Return [x, y] of the center of cell containing provided text 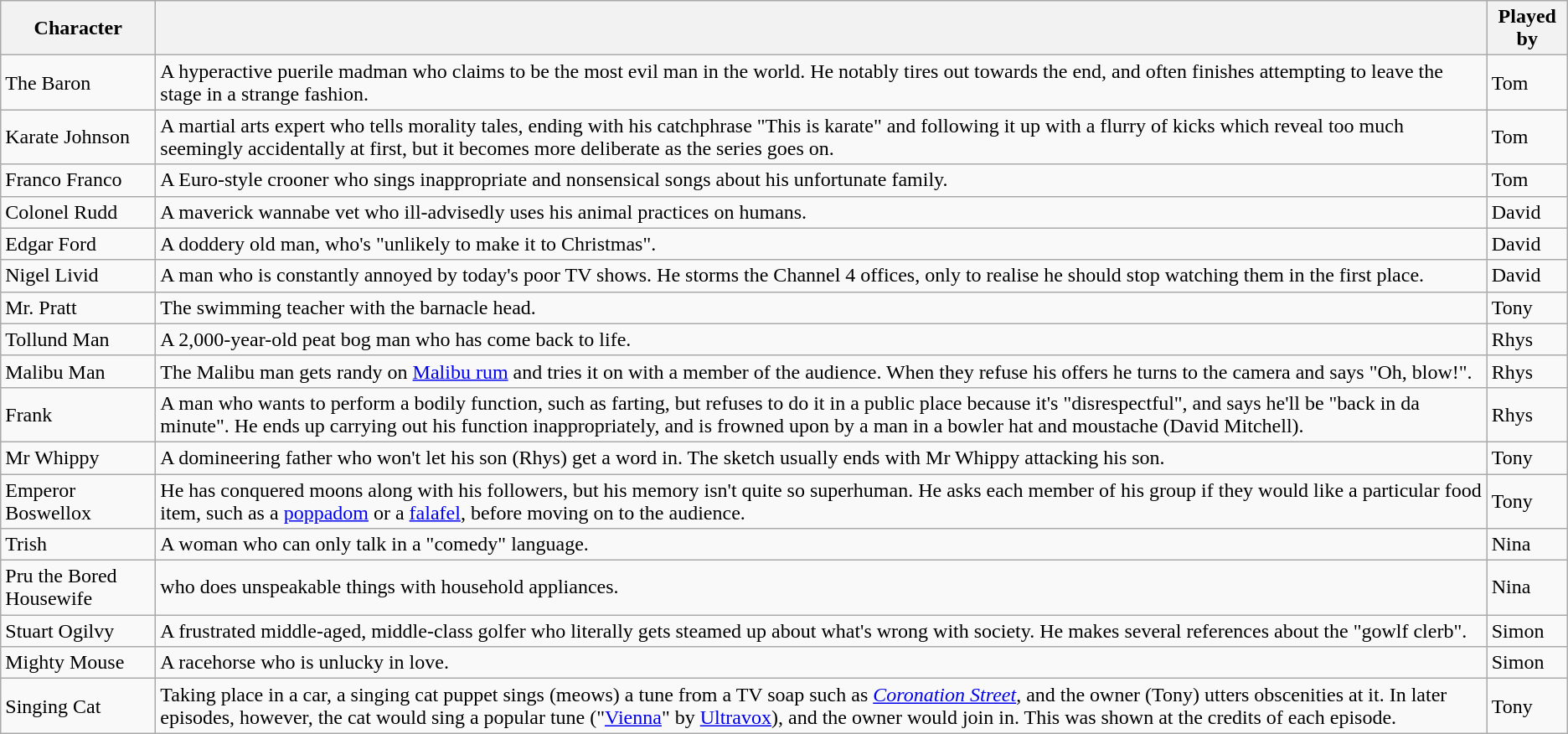
Mr. Pratt [79, 308]
Nigel Livid [79, 276]
A racehorse who is unlucky in love. [821, 663]
Emperor Boswellox [79, 501]
A 2,000-year-old peat bog man who has come back to life. [821, 339]
Pru the Bored Housewife [79, 588]
Malibu Man [79, 371]
Stuart Ogilvy [79, 631]
who does unspeakable things with household appliances. [821, 588]
Frank [79, 414]
Karate Johnson [79, 137]
A doddery old man, who's "unlikely to make it to Christmas". [821, 244]
A Euro-style crooner who sings inappropriate and nonsensical songs about his unfortunate family. [821, 180]
Character [79, 28]
The swimming teacher with the barnacle head. [821, 308]
Tollund Man [79, 339]
Mighty Mouse [79, 663]
Singing Cat [79, 706]
Colonel Rudd [79, 212]
A woman who can only talk in a "comedy" language. [821, 545]
Edgar Ford [79, 244]
Mr Whippy [79, 457]
Trish [79, 545]
Franco Franco [79, 180]
The Baron [79, 82]
A maverick wannabe vet who ill-advisedly uses his animal practices on humans. [821, 212]
Played by [1527, 28]
A domineering father who won't let his son (Rhys) get a word in. The sketch usually ends with Mr Whippy attacking his son. [821, 457]
